Search for the cell housing the specified text and yield its [x, y] center coordinate. 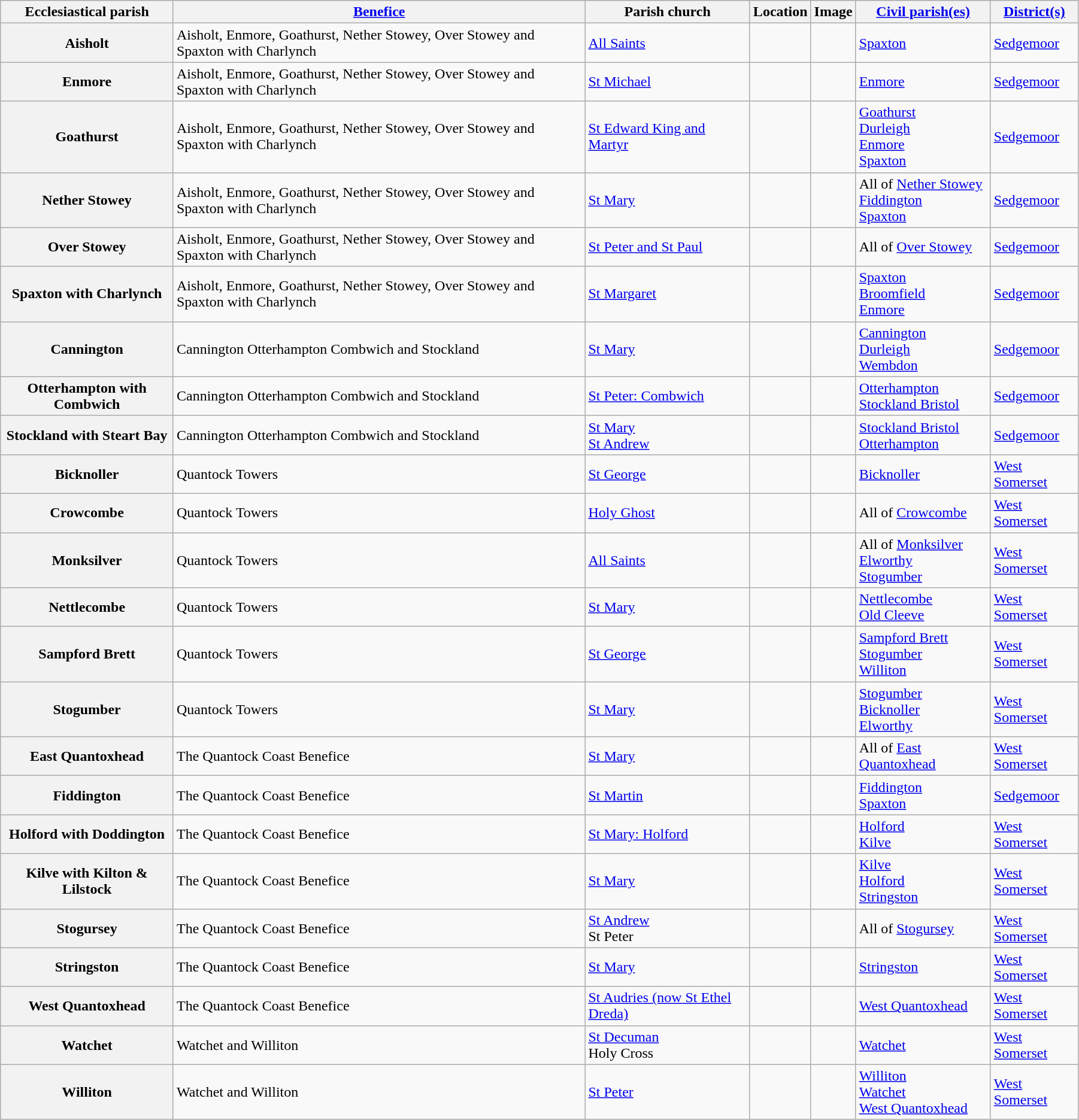
District(s) [1034, 12]
St AndrewSt Peter [667, 928]
All of Nether Stowey FiddingtonSpaxton [923, 200]
Williton [87, 1092]
St Audries (now St Ethel Dreda) [667, 1006]
Location [780, 12]
Spaxton [923, 43]
St Martin [667, 795]
All of Crowcombe [923, 512]
Otterhampton Stockland Bristol [923, 396]
St MarySt Andrew [667, 435]
St Peter: Combwich [667, 396]
St Edward King and Martyr [667, 136]
St Peter and St Paul [667, 247]
St Mary: Holford [667, 834]
St Margaret [667, 294]
Cannington [87, 349]
Civil parish(es) [923, 12]
Kilve Holford Stringston [923, 881]
Sampford Brett Stogumber Williton [923, 654]
Nettlecombe [87, 607]
Otterhampton with Combwich [87, 396]
Spaxton with Charlynch [87, 294]
Crowcombe [87, 512]
Fiddington Spaxton [923, 795]
Goathurst Durleigh Enmore Spaxton [923, 136]
Goathurst [87, 136]
Stogumber Bicknoller Elworthy [923, 709]
Stogumber [87, 709]
Kilve with Kilton & Lilstock [87, 881]
Holford Kilve [923, 834]
St Peter [667, 1092]
Williton Watchet West Quantoxhead [923, 1092]
All of East Quantoxhead [923, 757]
Nettlecombe Old Cleeve [923, 607]
Parish church [667, 12]
Stockland Bristol Otterhampton [923, 435]
Nether Stowey [87, 200]
Stogursey [87, 928]
All of Stogursey [923, 928]
Image [834, 12]
Aisholt [87, 43]
St DecumanHoly Cross [667, 1045]
Benefice [378, 12]
Monksilver [87, 560]
Over Stowey [87, 247]
Spaxton Broomfield Enmore [923, 294]
East Quantoxhead [87, 757]
Cannington Durleigh Wembdon [923, 349]
Holy Ghost [667, 512]
All of Monksilver ElworthyStogumber [923, 560]
All of Over Stowey [923, 247]
Holford with Doddington [87, 834]
St Michael [667, 81]
Sampford Brett [87, 654]
Ecclesiastical parish [87, 12]
Fiddington [87, 795]
Stockland with Steart Bay [87, 435]
